For the text-containing cell, return its midpoint in (x, y) coordinate format. 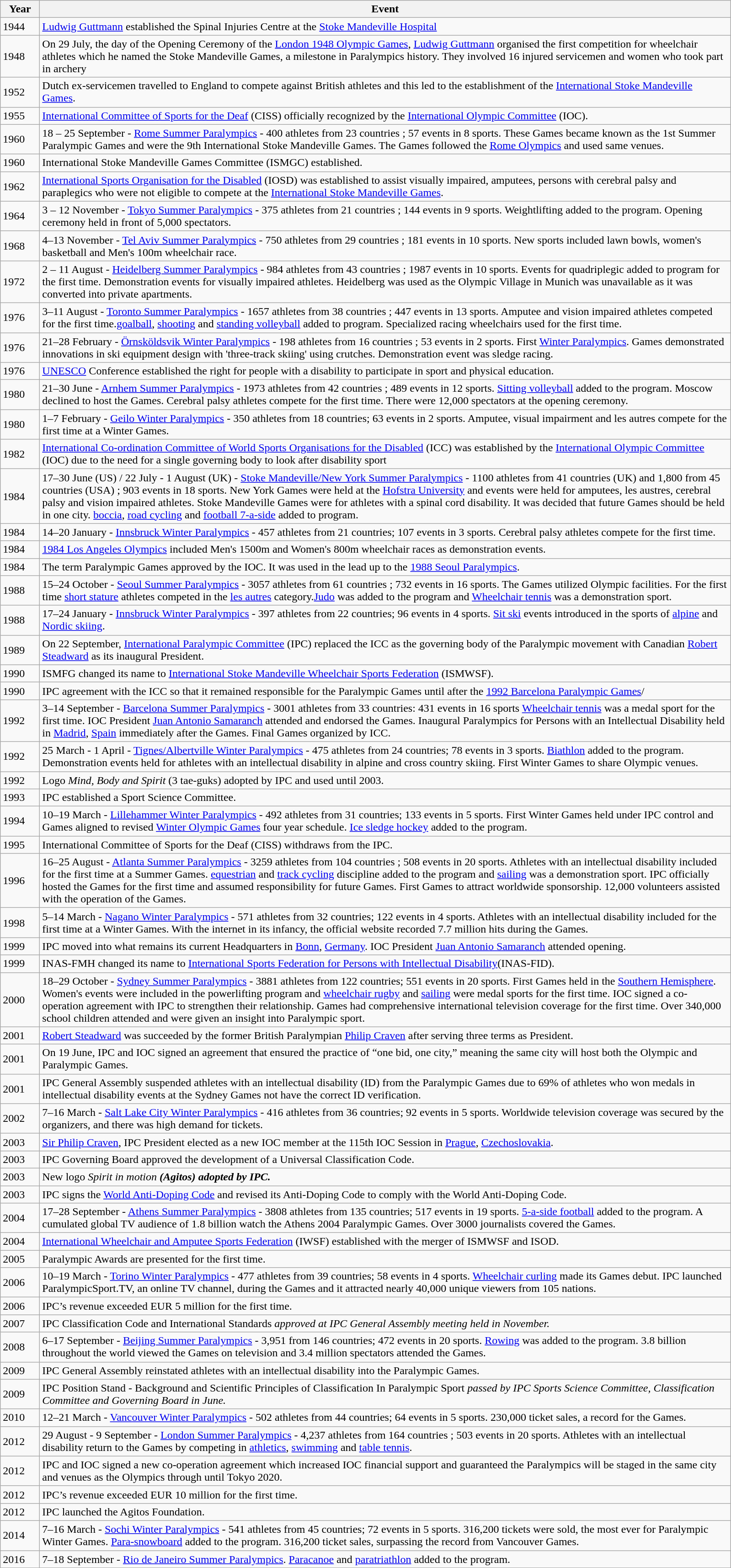
1994 (20, 821)
2014 (20, 1535)
2007 (20, 1323)
IPC launched the Agitos Foundation. (385, 1512)
International Committee of Sports for the Deaf (CISS) officially recognized by the International Olympic Committee (IOC). (385, 116)
IPC’s revenue exceeded EUR 5 million for the first time. (385, 1306)
Sir Philip Craven, IPC President elected as a new IOC member at the 115th IOC Session in Prague, Czechoslovakia. (385, 1142)
12–21 March - Vancouver Winter Paralympics - 502 athletes from 44 countries; 64 events in 5 sports. 230,000 ticket sales, a record for the Games. (385, 1418)
1993 (20, 798)
1972 (20, 282)
2000 (20, 999)
IPC moved into what remains its current Headquarters in Bonn, Germany. IOC President Juan Antonio Samaranch attended opening. (385, 946)
1998 (20, 923)
2005 (20, 1259)
IPC Governing Board approved the development of a Universal Classification Code. (385, 1159)
1995 (20, 845)
1996 (20, 880)
International Wheelchair and Amputee Sports Federation (IWSF) established with the merger of ISMWSF and ISOD. (385, 1242)
International Stoke Mandeville Games Committee (ISMGC) established. (385, 163)
International Committee of Sports for the Deaf (CISS) withdraws from the IPC. (385, 845)
ISMFG changed its name to International Stoke Mandeville Wheelchair Sports Federation (ISMWSF). (385, 673)
2010 (20, 1418)
IPC General Assembly reinstated athletes with an intellectual disability into the Paralympic Games. (385, 1371)
INAS-FMH changed its name to International Sports Federation for Persons with Intellectual Disability(INAS-FID). (385, 964)
1989 (20, 650)
1968 (20, 246)
UNESCO Conference established the right for people with a disability to participate in sport and physical education. (385, 371)
IPC signs the World Anti-Doping Code and revised its Anti-Doping Code to comply with the World Anti-Doping Code. (385, 1195)
1964 (20, 216)
IPC established a Sport Science Committee. (385, 798)
1984 Los Angeles Olympics included Men's 1500m and Women's 800m wheelchair races as demonstration events. (385, 549)
1948 (20, 56)
2002 (20, 1118)
Logo Mind, Body and Spirit (3 tae-guks) adopted by IPC and used until 2003. (385, 780)
1952 (20, 92)
IPC agreement with the ICC so that it remained responsible for the Paralympic Games until after the 1992 Barcelona Paralympic Games/ (385, 691)
Robert Steadward was succeeded by the former British Paralympian Philip Craven after serving three terms as President. (385, 1035)
The term Paralympic Games approved by the IOC. It was used in the lead up to the 1988 Seoul Paralympics. (385, 567)
Paralympic Awards are presented for the first time. (385, 1259)
Year (20, 9)
1955 (20, 116)
7–18 September - Rio de Janeiro Summer Paralympics. Paracanoe and paratriathlon added to the program. (385, 1559)
2008 (20, 1347)
New logo Spirit in motion (Agitos) adopted by IPC. (385, 1177)
1962 (20, 187)
1944 (20, 27)
1982 (20, 454)
IPC Classification Code and International Standards approved at IPC General Assembly meeting held in November. (385, 1323)
Ludwig Guttmann established the Spinal Injuries Centre at the Stoke Mandeville Hospital (385, 27)
IPC’s revenue exceeded EUR 10 million for the first time. (385, 1494)
2016 (20, 1559)
Event (385, 9)
